Search for the cell housing the specified text and yield its [x, y] center coordinate. 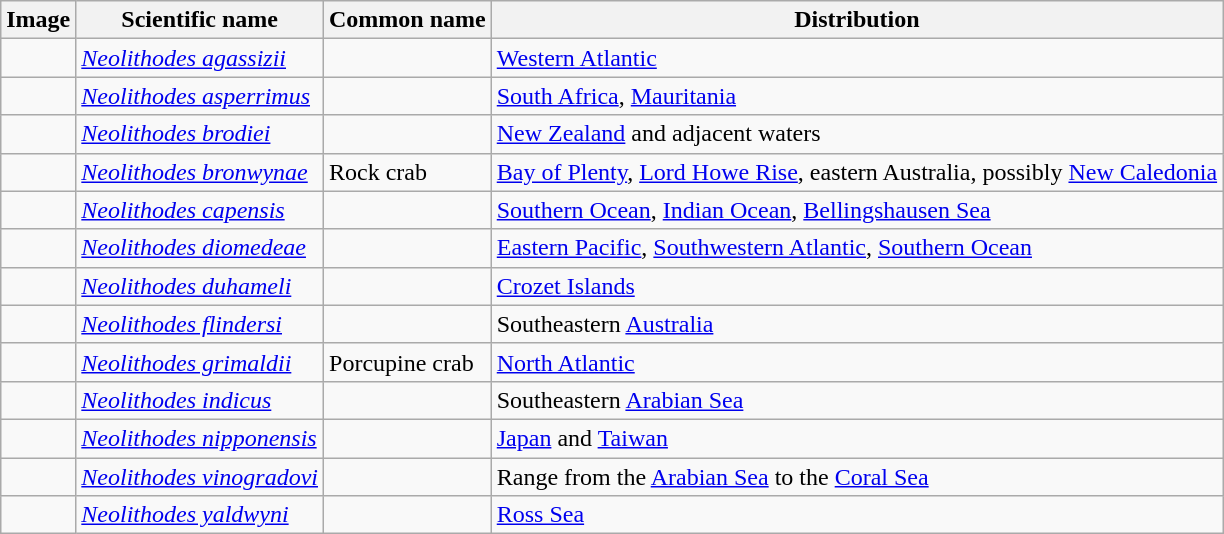
Range from the Arabian Sea to the Coral Sea [856, 477]
Neolithodes flindersi [200, 324]
Neolithodes vinogradovi [200, 477]
North Atlantic [856, 362]
Japan and Taiwan [856, 438]
Bay of Plenty, Lord Howe Rise, eastern Australia, possibly New Caledonia [856, 172]
Neolithodes bronwynae [200, 172]
Neolithodes asperrimus [200, 96]
New Zealand and adjacent waters [856, 134]
Image [38, 20]
Distribution [856, 20]
Neolithodes yaldwyni [200, 515]
Crozet Islands [856, 286]
Neolithodes nipponensis [200, 438]
Scientific name [200, 20]
Neolithodes diomedeae [200, 248]
Western Atlantic [856, 58]
Ross Sea [856, 515]
Neolithodes duhameli [200, 286]
Southeastern Australia [856, 324]
South Africa, Mauritania [856, 96]
Neolithodes brodiei [200, 134]
Neolithodes grimaldii [200, 362]
Eastern Pacific, Southwestern Atlantic, Southern Ocean [856, 248]
Neolithodes indicus [200, 400]
Porcupine crab [408, 362]
Rock crab [408, 172]
Southeastern Arabian Sea [856, 400]
Common name [408, 20]
Neolithodes agassizii [200, 58]
Southern Ocean, Indian Ocean, Bellingshausen Sea [856, 210]
Neolithodes capensis [200, 210]
